Find where the given text appears and provide that cell's center as [x, y] coordinate. 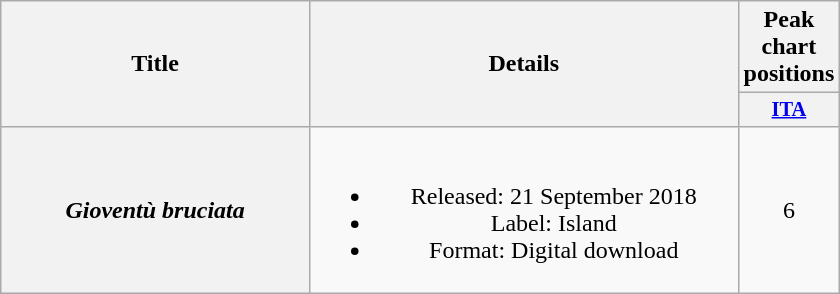
Gioventù bruciata [156, 210]
Released: 21 September 2018Label: IslandFormat: Digital download [524, 210]
6 [789, 210]
Title [156, 64]
Peak chart positions [789, 47]
ITA [789, 110]
Details [524, 64]
